For the text-containing cell, return its midpoint in (X, Y) coordinate format. 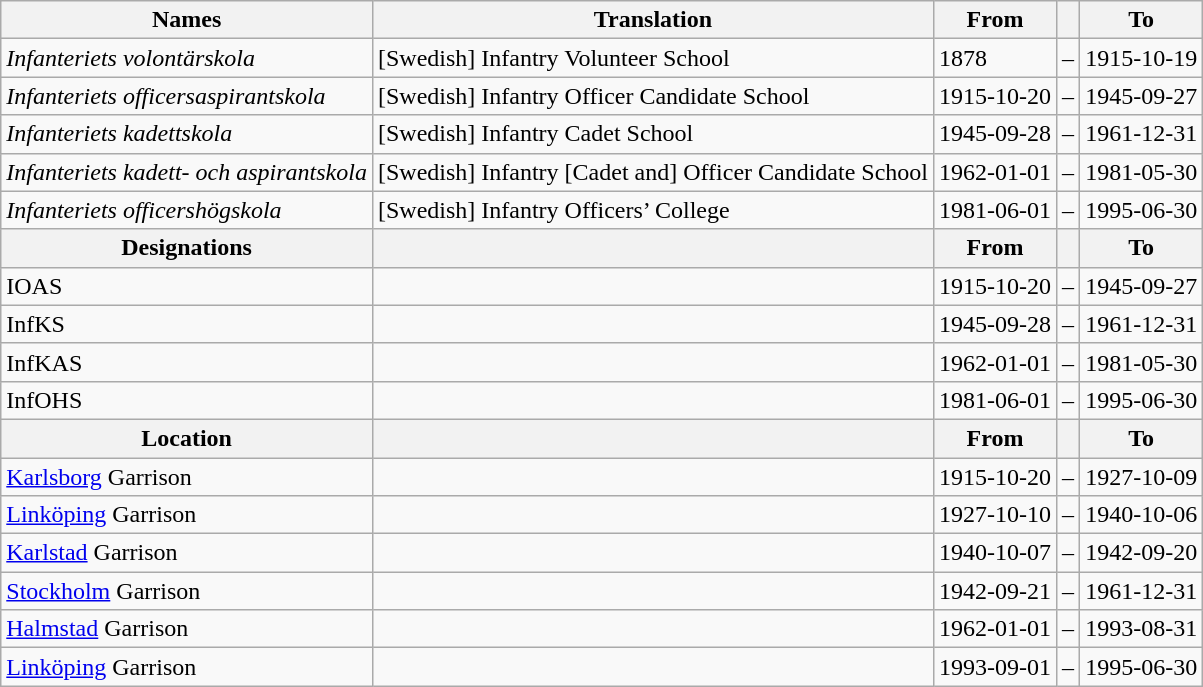
IOAS (187, 286)
1878 (996, 58)
Halmstad Garrison (187, 629)
Infanteriets kadettskola (187, 134)
1993-08-31 (1142, 629)
Infanteriets officersaspirantskola (187, 96)
1942-09-21 (996, 591)
Infanteriets kadett- och aspirantskola (187, 172)
Stockholm Garrison (187, 591)
InfOHS (187, 400)
[Swedish] Infantry Officers’ College (652, 210)
Infanteriets officershögskola (187, 210)
[Swedish] Infantry Volunteer School (652, 58)
1915-10-19 (1142, 58)
Karlsborg Garrison (187, 477)
1940-10-06 (1142, 515)
1940-10-07 (996, 553)
Designations (187, 248)
Infanteriets volontärskola (187, 58)
[Swedish] Infantry Officer Candidate School (652, 96)
1927-10-09 (1142, 477)
Translation (652, 20)
[Swedish] Infantry Cadet School (652, 134)
1993-09-01 (996, 667)
1927-10-10 (996, 515)
InfKS (187, 324)
Karlstad Garrison (187, 553)
InfKAS (187, 362)
[Swedish] Infantry [Cadet and] Officer Candidate School (652, 172)
Location (187, 438)
1942-09-20 (1142, 553)
Names (187, 20)
